From the cell containing the given text, extract its center point as [x, y] coordinate. 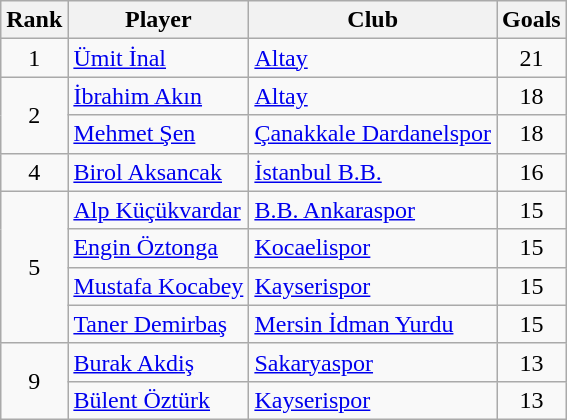
Club [373, 20]
Çanakkale Dardanelspor [373, 134]
Kocaelispor [373, 248]
Birol Aksancak [158, 172]
Bülent Öztürk [158, 400]
9 [34, 381]
16 [531, 172]
21 [531, 58]
Taner Demirbaş [158, 324]
Goals [531, 20]
Engin Öztonga [158, 248]
2 [34, 115]
Rank [34, 20]
Sakaryaspor [373, 362]
İstanbul B.B. [373, 172]
Player [158, 20]
Mustafa Kocabey [158, 286]
Ümit İnal [158, 58]
Alp Küçükvardar [158, 210]
İbrahim Akın [158, 96]
Burak Akdiş [158, 362]
B.B. Ankaraspor [373, 210]
Mehmet Şen [158, 134]
5 [34, 267]
1 [34, 58]
Mersin İdman Yurdu [373, 324]
4 [34, 172]
